Detect which cell encompasses the target text, then output its [X, Y] center coordinate. 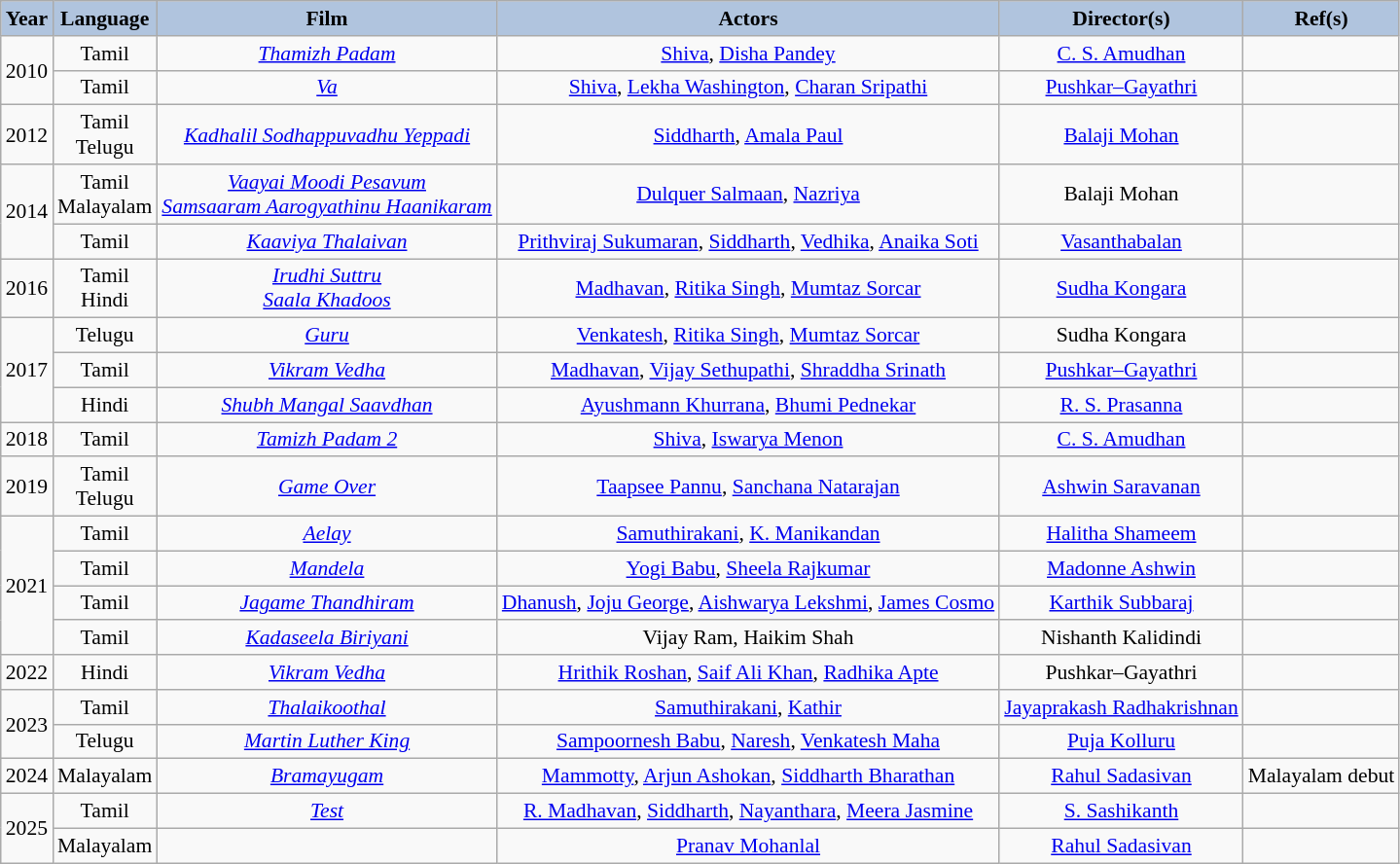
Thamizh Padam [327, 54]
Madonne Ashwin [1121, 568]
Prithviraj Sukumaran, Siddharth, Vedhika, Anaika Soti [748, 241]
Hrithik Roshan, Saif Ali Khan, Radhika Apte [748, 672]
Samuthirakani, K. Manikandan [748, 534]
Taapsee Pannu, Sanchana Natarajan [748, 486]
Actors [748, 18]
Madhavan, Vijay Sethupathi, Shraddha Srinath [748, 371]
Martin Luther King [327, 741]
2019 [27, 486]
Venkatesh, Ritika Singh, Mumtaz Sorcar [748, 336]
Year [27, 18]
2018 [27, 440]
Director(s) [1121, 18]
Pranav Mohanlal [748, 846]
Samuthirakani, Kathir [748, 707]
Irudhi SuttruSaala Khadoos [327, 288]
Jayaprakash Radhakrishnan [1121, 707]
Vasanthabalan [1121, 241]
Mammotty, Arjun Ashokan, Siddharth Bharathan [748, 776]
2012 [27, 134]
Mandela [327, 568]
Guru [327, 336]
Bramayugam [327, 776]
Shiva, Disha Pandey [748, 54]
2025 [27, 829]
Nishanth Kalidindi [1121, 638]
Karthik Subbaraj [1121, 603]
2017 [27, 370]
Vijay Ram, Haikim Shah [748, 638]
S. Sashikanth [1121, 811]
2014 [27, 212]
Vaayai Moodi PesavumSamsaaram Aarogyathinu Haanikaram [327, 195]
Dulquer Salmaan, Nazriya [748, 195]
Sampoornesh Babu, Naresh, Venkatesh Maha [748, 741]
Siddharth, Amala Paul [748, 134]
Shiva, Lekha Washington, Charan Sripathi [748, 88]
Puja Kolluru [1121, 741]
Madhavan, Ritika Singh, Mumtaz Sorcar [748, 288]
Kadhalil Sodhappuvadhu Yeppadi [327, 134]
Test [327, 811]
Ashwin Saravanan [1121, 486]
R. Madhavan, Siddharth, Nayanthara, Meera Jasmine [748, 811]
Kadaseela Biriyani [327, 638]
Aelay [327, 534]
2010 [27, 70]
Tamizh Padam 2 [327, 440]
Jagame Thandhiram [327, 603]
Language [105, 18]
Ref(s) [1321, 18]
Va [327, 88]
Ayushmann Khurrana, Bhumi Pednekar [748, 405]
2024 [27, 776]
Shiva, Iswarya Menon [748, 440]
Shubh Mangal Saavdhan [327, 405]
2022 [27, 672]
Dhanush, Joju George, Aishwarya Lekshmi, James Cosmo [748, 603]
Thalaikoothal [327, 707]
Malayalam debut [1321, 776]
Yogi Babu, Sheela Rajkumar [748, 568]
2016 [27, 288]
TamilHindi [105, 288]
Game Over [327, 486]
2021 [27, 586]
Halitha Shameem [1121, 534]
Film [327, 18]
R. S. Prasanna [1121, 405]
Kaaviya Thalaivan [327, 241]
2023 [27, 724]
TamilMalayalam [105, 195]
